Scan for the cell matching the given text and deliver its [x, y] coordinate at center. 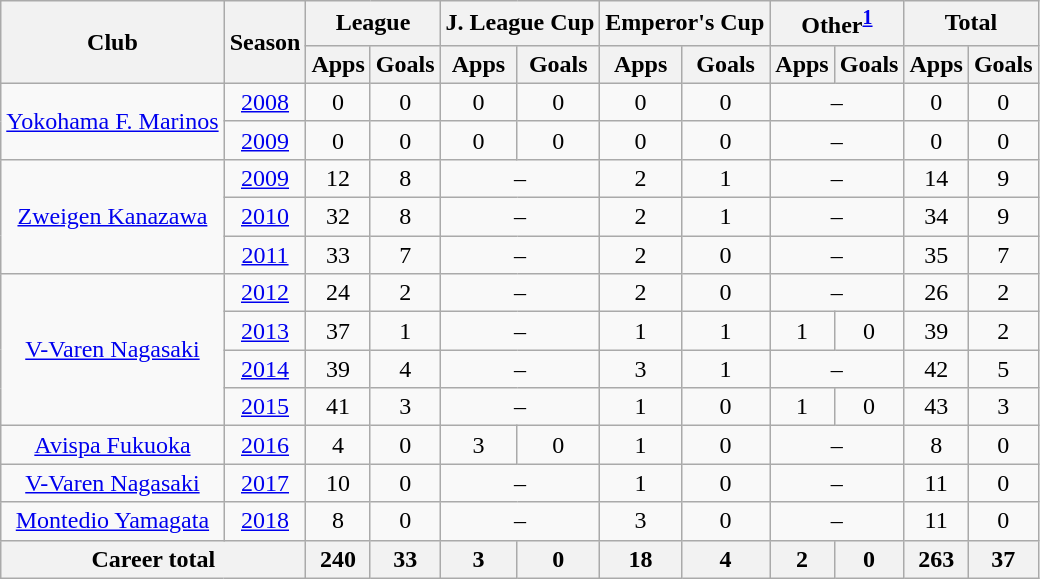
Yokohama F. Marinos [112, 121]
32 [338, 217]
14 [936, 178]
Zweigen Kanazawa [112, 216]
Club [112, 42]
League [373, 24]
2011 [265, 255]
2018 [265, 521]
18 [641, 559]
12 [338, 178]
2010 [265, 217]
2015 [265, 407]
Avispa Fukuoka [112, 445]
24 [338, 293]
Season [265, 42]
35 [936, 255]
43 [936, 407]
5 [1003, 369]
26 [936, 293]
2013 [265, 331]
42 [936, 369]
Other1 [837, 24]
Emperor's Cup [685, 24]
2014 [265, 369]
J. League Cup [520, 24]
2008 [265, 102]
263 [936, 559]
2016 [265, 445]
2012 [265, 293]
34 [936, 217]
2017 [265, 483]
Total [971, 24]
Montedio Yamagata [112, 521]
10 [338, 483]
Career total [154, 559]
41 [338, 407]
240 [338, 559]
